Return the [X, Y] coordinate for the center point of the cell that contains the specified text.  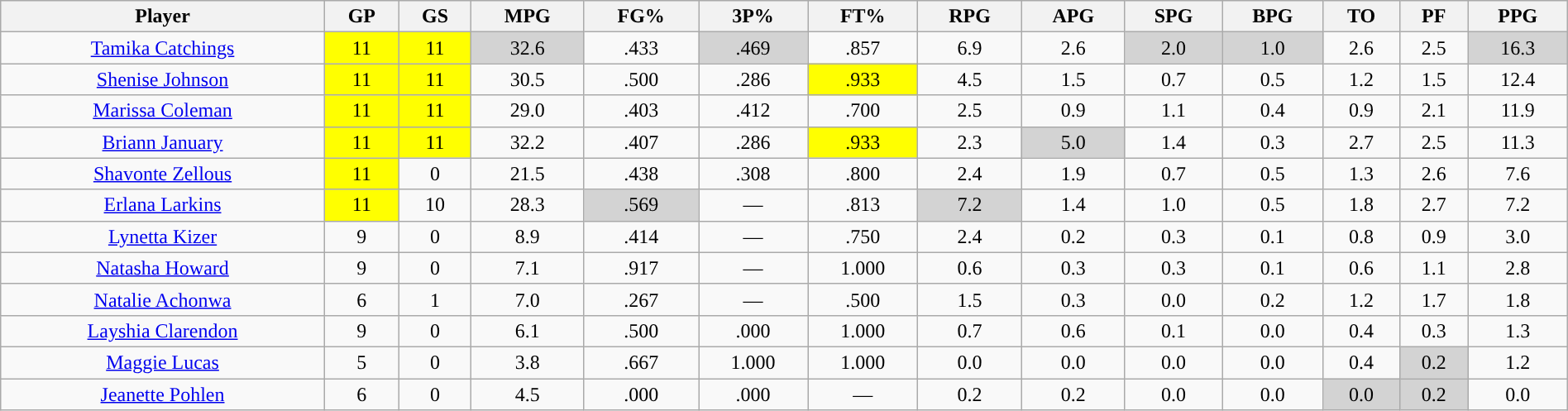
Tamika Catchings [163, 48]
2.3 [969, 142]
32.6 [528, 48]
Briann January [163, 142]
.308 [753, 174]
.857 [863, 48]
2.1 [1434, 111]
1.7 [1434, 299]
6.9 [969, 48]
Maggie Lucas [163, 362]
.403 [642, 111]
Lynetta Kizer [163, 237]
Player [163, 17]
.438 [642, 174]
10 [435, 205]
Jeanette Pohlen [163, 394]
.407 [642, 142]
1.9 [1073, 174]
11.3 [1518, 142]
2.8 [1518, 268]
30.5 [528, 79]
.800 [863, 174]
1 [435, 299]
Marissa Coleman [163, 111]
32.2 [528, 142]
.569 [642, 205]
.414 [642, 237]
.917 [642, 268]
16.3 [1518, 48]
PPG [1518, 17]
Natasha Howard [163, 268]
Erlana Larkins [163, 205]
SPG [1173, 17]
FT% [863, 17]
.469 [753, 48]
8.9 [528, 237]
2.0 [1173, 48]
TO [1361, 17]
3P% [753, 17]
Shenise Johnson [163, 79]
.700 [863, 111]
29.0 [528, 111]
3.0 [1518, 237]
GS [435, 17]
5.0 [1073, 142]
BPG [1274, 17]
11.9 [1518, 111]
.813 [863, 205]
7.1 [528, 268]
GP [361, 17]
0.8 [1361, 237]
.412 [753, 111]
5 [361, 362]
RPG [969, 17]
21.5 [528, 174]
12.4 [1518, 79]
7.6 [1518, 174]
MPG [528, 17]
Layshia Clarendon [163, 331]
7.0 [528, 299]
.750 [863, 237]
Shavonte Zellous [163, 174]
APG [1073, 17]
PF [1434, 17]
28.3 [528, 205]
3.8 [528, 362]
Natalie Achonwa [163, 299]
FG% [642, 17]
6.1 [528, 331]
.433 [642, 48]
.267 [642, 299]
.667 [642, 362]
